Return the [X, Y] coordinate for the center point of the cell that contains the specified text.  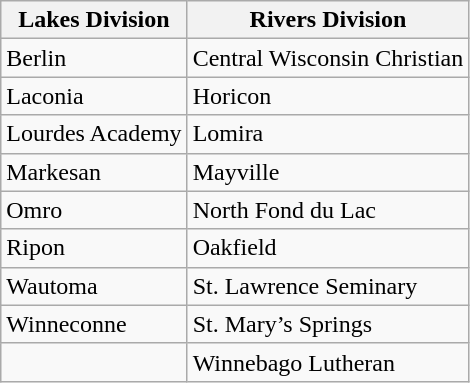
Ripon [94, 248]
St. Lawrence Seminary [328, 286]
North Fond du Lac [328, 210]
Lomira [328, 134]
Lakes Division [94, 20]
Lourdes Academy [94, 134]
St. Mary’s Springs [328, 324]
Winnebago Lutheran [328, 362]
Berlin [94, 58]
Markesan [94, 172]
Wautoma [94, 286]
Rivers Division [328, 20]
Oakfield [328, 248]
Mayville [328, 172]
Winneconne [94, 324]
Omro [94, 210]
Central Wisconsin Christian [328, 58]
Horicon [328, 96]
Laconia [94, 96]
